Detect which cell encompasses the target text, then output its [x, y] center coordinate. 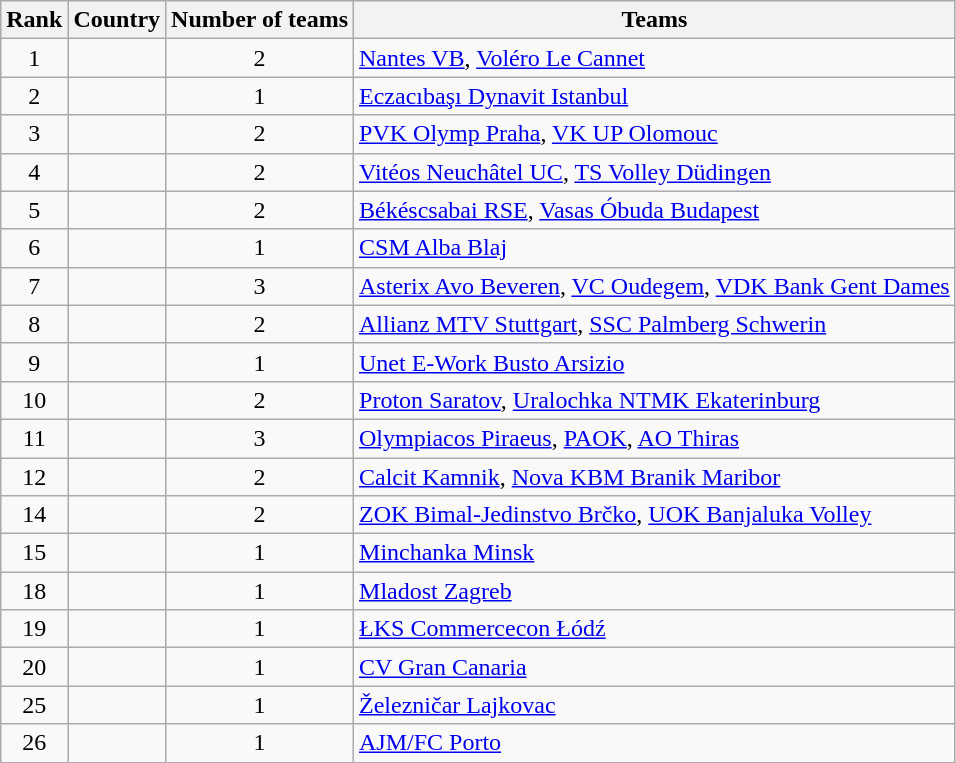
18 [34, 591]
19 [34, 629]
Nantes VB, Voléro Le Cannet [655, 58]
Eczacıbaşı Dynavit Istanbul [655, 96]
Country [117, 20]
ŁKS Commercecon Łódź [655, 629]
Minchanka Minsk [655, 553]
15 [34, 553]
9 [34, 362]
7 [34, 286]
4 [34, 172]
Asterix Avo Beveren, VC Oudegem, VDK Bank Gent Dames [655, 286]
5 [34, 210]
11 [34, 438]
20 [34, 667]
6 [34, 248]
ZOK Bimal-Jedinstvo Brčko, UOK Banjaluka Volley [655, 515]
12 [34, 477]
CV Gran Canaria [655, 667]
Allianz MTV Stuttgart, SSC Palmberg Schwerin [655, 324]
10 [34, 400]
8 [34, 324]
Teams [655, 20]
Mladost Zagreb [655, 591]
PVK Olymp Praha, VK UP Olomouc [655, 134]
26 [34, 743]
AJM/FC Porto [655, 743]
Železničar Lajkovac [655, 705]
14 [34, 515]
Proton Saratov, Uralochka NTMK Ekaterinburg [655, 400]
Number of teams [260, 20]
Rank [34, 20]
Calcit Kamnik, Nova KBM Branik Maribor [655, 477]
Olympiacos Piraeus, PAOK, AO Thiras [655, 438]
Vitéos Neuchâtel UC, TS Volley Düdingen [655, 172]
CSM Alba Blaj [655, 248]
Unet E-Work Busto Arsizio [655, 362]
25 [34, 705]
Békéscsabai RSE, Vasas Óbuda Budapest [655, 210]
